Extract the (X, Y) coordinate from the center of the cell holding the provided text.  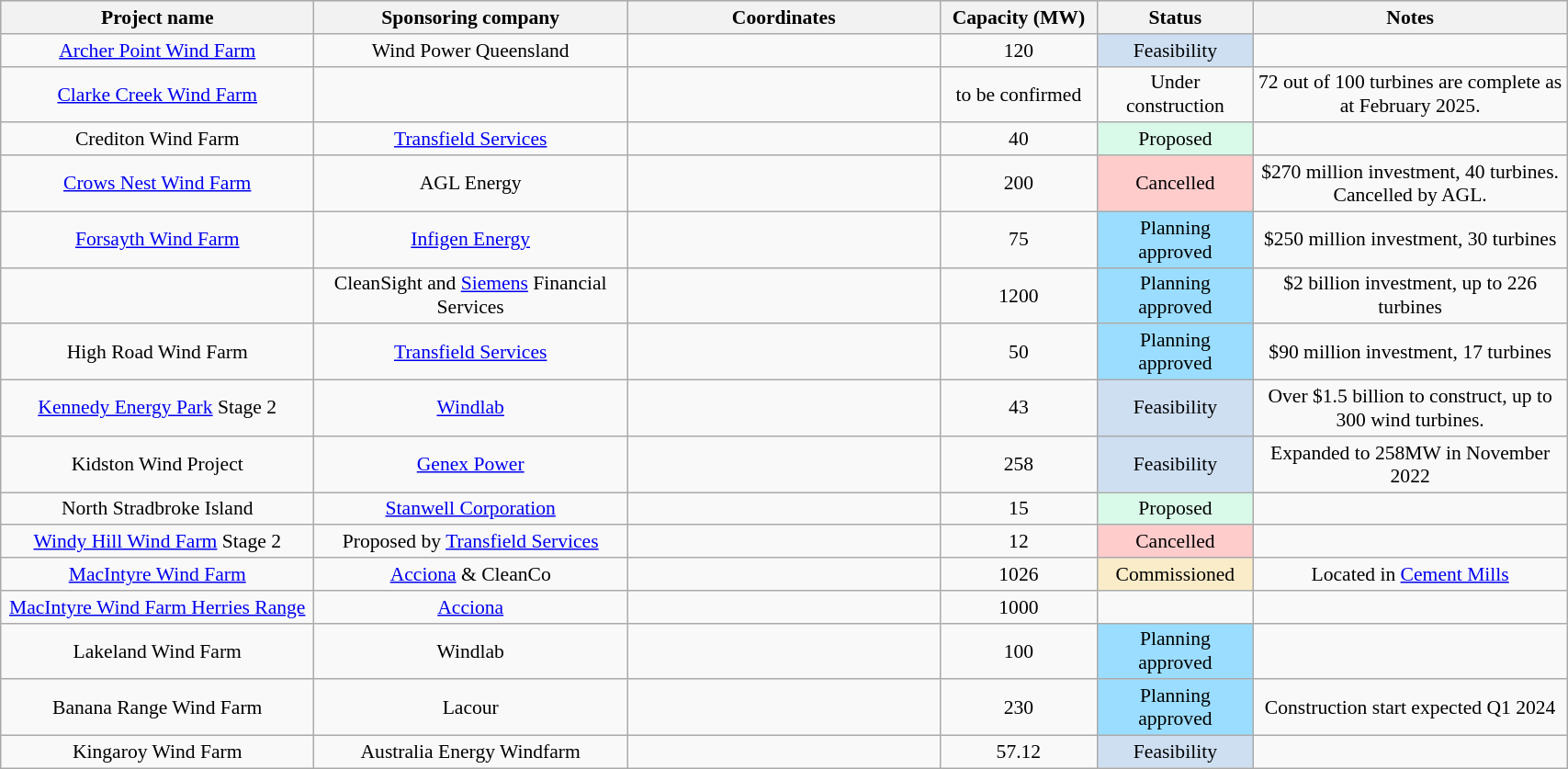
1200 (1019, 296)
Forsayth Wind Farm (158, 239)
15 (1019, 509)
Construction start expected Q1 2024 (1411, 707)
Acciona & CleanCo (470, 574)
Acciona (470, 607)
Australia Energy Windfarm (470, 752)
Notes (1411, 17)
AGL Energy (470, 184)
Banana Range Wind Farm (158, 707)
Windy Hill Wind Farm Stage 2 (158, 542)
100 (1019, 650)
Capacity (MW) (1019, 17)
Commissioned (1175, 574)
Wind Power Queensland (470, 51)
Stanwell Corporation (470, 509)
$90 million investment, 17 turbines (1411, 353)
258 (1019, 465)
High Road Wind Farm (158, 353)
$2 billion investment, up to 226 turbines (1411, 296)
CleanSight and Siemens Financial Services (470, 296)
Infigen Energy (470, 239)
Archer Point Wind Farm (158, 51)
43 (1019, 408)
to be confirmed (1019, 94)
North Stradbroke Island (158, 509)
72 out of 100 turbines are complete as at February 2025. (1411, 94)
Coordinates (784, 17)
Kidston Wind Project (158, 465)
Genex Power (470, 465)
Over $1.5 billion to construct, up to 300 wind turbines. (1411, 408)
Expanded to 258MW in November 2022 (1411, 465)
Kennedy Energy Park Stage 2 (158, 408)
MacIntyre Wind Farm Herries Range (158, 607)
Crows Nest Wind Farm (158, 184)
230 (1019, 707)
Crediton Wind Farm (158, 140)
Clarke Creek Wind Farm (158, 94)
$250 million investment, 30 turbines (1411, 239)
MacIntyre Wind Farm (158, 574)
$270 million investment, 40 turbines. Cancelled by AGL. (1411, 184)
Lakeland Wind Farm (158, 650)
Located in Cement Mills (1411, 574)
57.12 (1019, 752)
50 (1019, 353)
1026 (1019, 574)
Kingaroy Wind Farm (158, 752)
Lacour (470, 707)
1000 (1019, 607)
12 (1019, 542)
Under construction (1175, 94)
75 (1019, 239)
200 (1019, 184)
Project name (158, 17)
Proposed by Transfield Services (470, 542)
Status (1175, 17)
Sponsoring company (470, 17)
120 (1019, 51)
40 (1019, 140)
